Locate the cell with the specified text and output its [x, y] center coordinate. 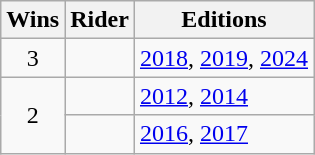
Rider [100, 20]
3 [33, 58]
2 [33, 115]
2018, 2019, 2024 [224, 58]
2016, 2017 [224, 134]
2012, 2014 [224, 96]
Wins [33, 20]
Editions [224, 20]
